Capture the cell that displays the provided text and extract its (x, y) central coordinate. 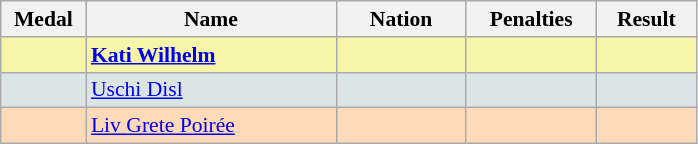
Uschi Disl (211, 90)
Medal (44, 19)
Liv Grete Poirée (211, 126)
Nation (401, 19)
Kati Wilhelm (211, 55)
Penalties (531, 19)
Result (646, 19)
Name (211, 19)
